Find where the given text appears and provide that cell's center as [x, y] coordinate. 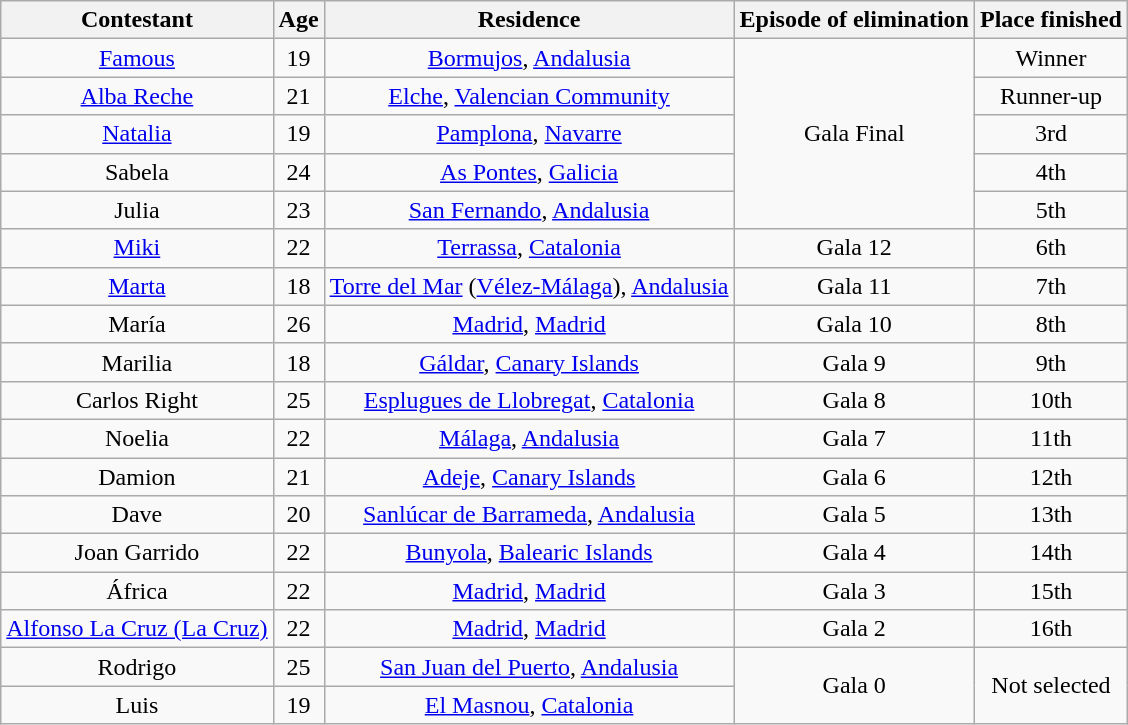
Marilia [137, 362]
Sabela [137, 172]
Gala 10 [854, 324]
20 [298, 515]
26 [298, 324]
Gala 11 [854, 286]
Marta [137, 286]
Málaga, Andalusia [529, 438]
Gala 0 [854, 686]
16th [1050, 629]
San Juan del Puerto, Andalusia [529, 667]
Gala 5 [854, 515]
San Fernando, Andalusia [529, 210]
23 [298, 210]
Elche, Valencian Community [529, 96]
Gala 6 [854, 477]
14th [1050, 553]
Gala 7 [854, 438]
Not selected [1050, 686]
Gala 12 [854, 248]
Natalia [137, 134]
Alfonso La Cruz (La Cruz) [137, 629]
15th [1050, 591]
Gala 4 [854, 553]
24 [298, 172]
Noelia [137, 438]
8th [1050, 324]
Gala 8 [854, 400]
Luis [137, 705]
7th [1050, 286]
Alba Reche [137, 96]
Contestant [137, 20]
10th [1050, 400]
Residence [529, 20]
9th [1050, 362]
Gáldar, Canary Islands [529, 362]
4th [1050, 172]
Joan Garrido [137, 553]
Episode of elimination [854, 20]
Pamplona, Navarre [529, 134]
Adeje, Canary Islands [529, 477]
Bormujos, Andalusia [529, 58]
Gala 2 [854, 629]
Gala 9 [854, 362]
Esplugues de Llobregat, Catalonia [529, 400]
Famous [137, 58]
África [137, 591]
Rodrigo [137, 667]
Winner [1050, 58]
Runner-up [1050, 96]
María [137, 324]
Gala Final [854, 134]
Miki [137, 248]
3rd [1050, 134]
6th [1050, 248]
5th [1050, 210]
11th [1050, 438]
Julia [137, 210]
El Masnou, Catalonia [529, 705]
Torre del Mar (Vélez-Málaga), Andalusia [529, 286]
As Pontes, Galicia [529, 172]
Terrassa, Catalonia [529, 248]
Gala 3 [854, 591]
13th [1050, 515]
12th [1050, 477]
Place finished [1050, 20]
Sanlúcar de Barrameda, Andalusia [529, 515]
Age [298, 20]
Bunyola, Balearic Islands [529, 553]
Dave [137, 515]
Damion [137, 477]
Carlos Right [137, 400]
